Output the (x, y) coordinate of the center of the cell containing the given text.  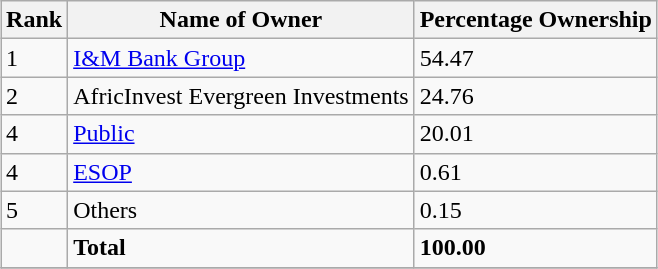
Public (241, 134)
1 (34, 58)
54.47 (536, 58)
Others (241, 210)
Name of Owner (241, 20)
Total (241, 248)
Percentage Ownership (536, 20)
Rank (34, 20)
0.61 (536, 172)
0.15 (536, 210)
2 (34, 96)
100.00 (536, 248)
ESOP (241, 172)
5 (34, 210)
I&M Bank Group (241, 58)
AfricInvest Evergreen Investments (241, 96)
20.01 (536, 134)
24.76 (536, 96)
